Pinpoint the cell where the given text exists, returning its (X, Y) midpoint coordinate. 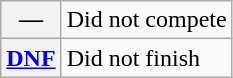
— (31, 20)
DNF (31, 58)
Did not finish (146, 58)
Did not compete (146, 20)
